Provide the [x, y] coordinate of the cell's center where the given text is located.  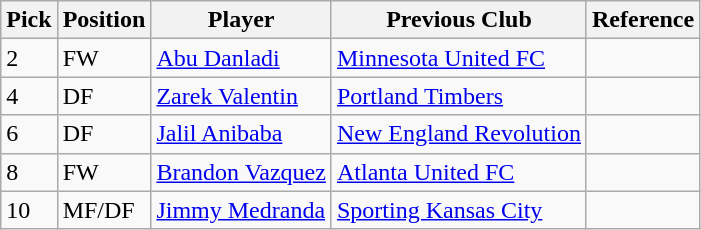
Jimmy Medranda [242, 210]
Brandon Vazquez [242, 172]
Portland Timbers [458, 96]
Abu Danladi [242, 58]
New England Revolution [458, 134]
6 [29, 134]
10 [29, 210]
Atlanta United FC [458, 172]
Player [242, 20]
Minnesota United FC [458, 58]
Pick [29, 20]
8 [29, 172]
MF/DF [104, 210]
Jalil Anibaba [242, 134]
2 [29, 58]
Position [104, 20]
Reference [642, 20]
4 [29, 96]
Zarek Valentin [242, 96]
Sporting Kansas City [458, 210]
Previous Club [458, 20]
